Detect which cell encompasses the target text, then output its [x, y] center coordinate. 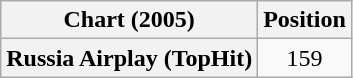
Chart (2005) [130, 20]
159 [305, 58]
Position [305, 20]
Russia Airplay (TopHit) [130, 58]
